Find where the given text appears and provide that cell's center as [x, y] coordinate. 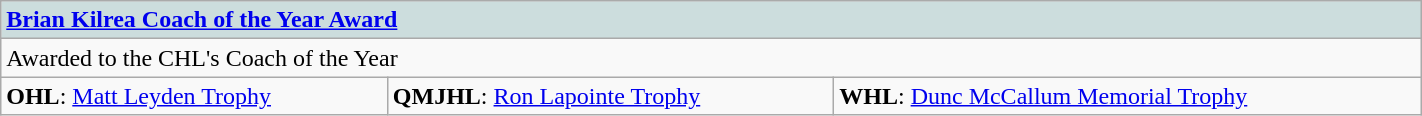
WHL: Dunc McCallum Memorial Trophy [1128, 96]
Brian Kilrea Coach of the Year Award [711, 20]
QMJHL: Ron Lapointe Trophy [610, 96]
OHL: Matt Leyden Trophy [194, 96]
Awarded to the CHL's Coach of the Year [711, 58]
